For the text-containing cell, return its midpoint in [x, y] coordinate format. 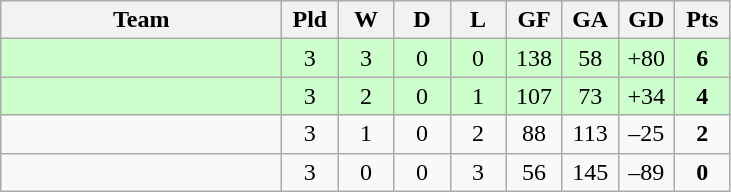
W [366, 20]
145 [590, 172]
Team [142, 20]
4 [702, 96]
D [422, 20]
56 [534, 172]
GD [646, 20]
Pts [702, 20]
138 [534, 58]
107 [534, 96]
GA [590, 20]
+34 [646, 96]
113 [590, 134]
88 [534, 134]
L [478, 20]
GF [534, 20]
–89 [646, 172]
58 [590, 58]
Pld [310, 20]
6 [702, 58]
73 [590, 96]
+80 [646, 58]
–25 [646, 134]
